Identify which cell holds the provided text, then report its (x, y) central coordinate. 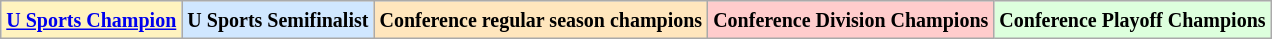
U Sports Champion (92, 20)
Conference regular season champions (541, 20)
Conference Playoff Champions (1132, 20)
U Sports Semifinalist (278, 20)
Conference Division Champions (851, 20)
